Output the [x, y] coordinate of the center of the cell containing the given text.  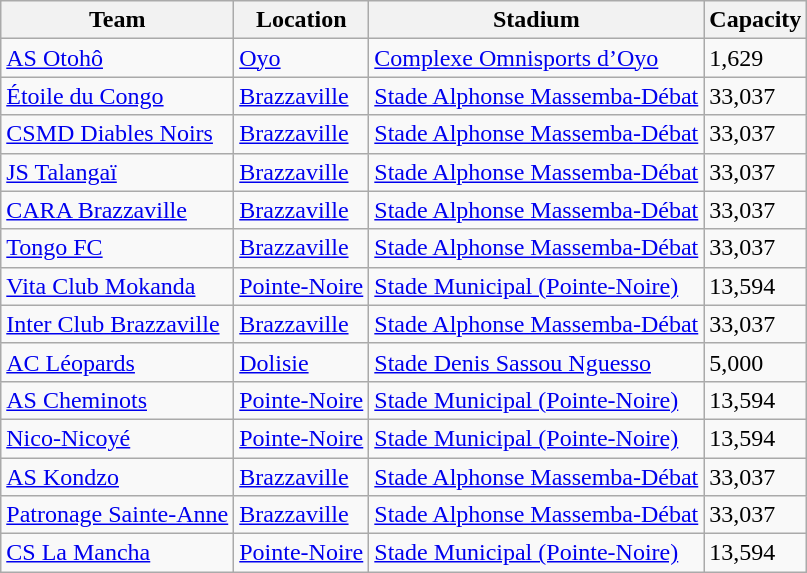
Patronage Sainte-Anne [118, 515]
Team [118, 20]
Vita Club Mokanda [118, 286]
CARA Brazzaville [118, 210]
CS La Mancha [118, 553]
Complexe Omnisports d’Oyo [536, 58]
Stadium [536, 20]
CSMD Diables Noirs [118, 134]
AC Léopards [118, 362]
Capacity [756, 20]
Nico-Nicoyé [118, 438]
1,629 [756, 58]
5,000 [756, 362]
Inter Club Brazzaville [118, 324]
Étoile du Congo [118, 96]
JS Talangaï [118, 172]
Oyo [302, 58]
Dolisie [302, 362]
AS Otohô [118, 58]
AS Cheminots [118, 400]
Stade Denis Sassou Nguesso [536, 362]
Tongo FC [118, 248]
Location [302, 20]
AS Kondzo [118, 477]
